Provide the [x, y] coordinate of the cell's center where the given text is located.  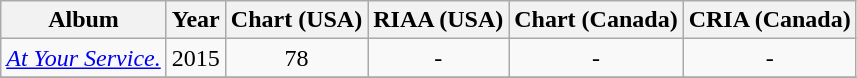
78 [296, 58]
Chart (USA) [296, 20]
At Your Service. [84, 58]
Album [84, 20]
CRIA (Canada) [770, 20]
Year [196, 20]
RIAA (USA) [438, 20]
2015 [196, 58]
Chart (Canada) [596, 20]
